Provide the (x, y) coordinate of the cell's center where the given text is located.  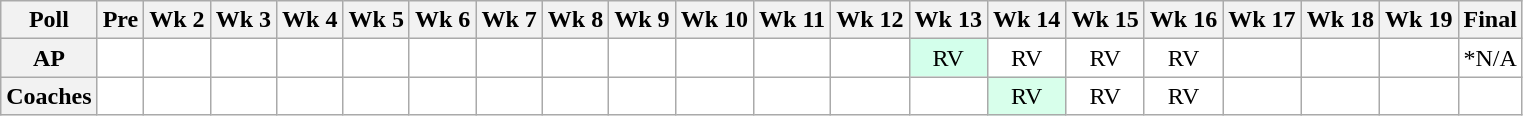
Wk 16 (1183, 20)
Coaches (49, 96)
Poll (49, 20)
Wk 15 (1105, 20)
Wk 17 (1262, 20)
Wk 10 (714, 20)
Final (1490, 20)
Wk 13 (948, 20)
Wk 19 (1419, 20)
Wk 5 (376, 20)
Wk 3 (243, 20)
Wk 12 (870, 20)
*N/A (1490, 58)
Wk 6 (442, 20)
Wk 4 (310, 20)
Pre (120, 20)
Wk 8 (575, 20)
Wk 7 (509, 20)
AP (49, 58)
Wk 14 (1026, 20)
Wk 11 (792, 20)
Wk 2 (177, 20)
Wk 9 (642, 20)
Wk 18 (1340, 20)
